Extract the [X, Y] coordinate from the center of the cell holding the provided text.  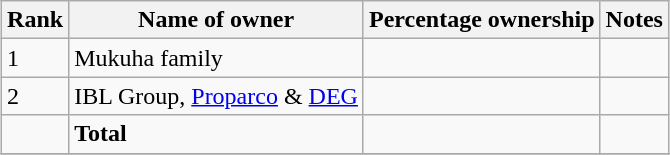
Rank [36, 20]
1 [36, 58]
IBL Group, Proparco & DEG [216, 96]
Total [216, 134]
Percentage ownership [482, 20]
2 [36, 96]
Mukuha family [216, 58]
Name of owner [216, 20]
Notes [634, 20]
